Scan for the cell matching the given text and deliver its (X, Y) coordinate at center. 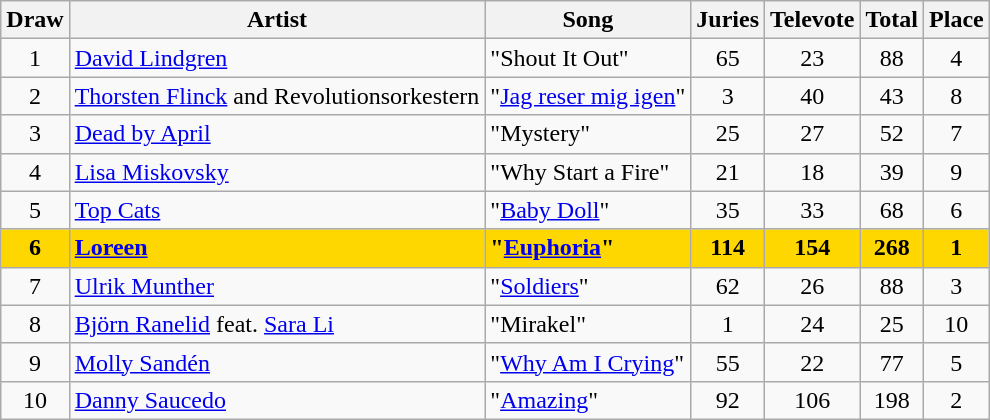
Song (588, 20)
40 (812, 96)
22 (812, 362)
"Jag reser mig igen" (588, 96)
68 (892, 210)
Ulrik Munther (277, 286)
114 (728, 248)
106 (812, 400)
"Euphoria" (588, 248)
268 (892, 248)
Juries (728, 20)
33 (812, 210)
26 (812, 286)
David Lindgren (277, 58)
24 (812, 324)
"Soldiers" (588, 286)
92 (728, 400)
198 (892, 400)
"Baby Doll" (588, 210)
"Amazing" (588, 400)
"Mirakel" (588, 324)
Artist (277, 20)
Draw (35, 20)
27 (812, 134)
62 (728, 286)
Total (892, 20)
55 (728, 362)
39 (892, 172)
"Why Start a Fire" (588, 172)
Dead by April (277, 134)
Lisa Miskovsky (277, 172)
52 (892, 134)
65 (728, 58)
43 (892, 96)
154 (812, 248)
Molly Sandén (277, 362)
Place (957, 20)
35 (728, 210)
21 (728, 172)
"Shout It Out" (588, 58)
Björn Ranelid feat. Sara Li (277, 324)
"Mystery" (588, 134)
Thorsten Flinck and Revolutionsorkestern (277, 96)
23 (812, 58)
Televote (812, 20)
18 (812, 172)
"Why Am I Crying" (588, 362)
Loreen (277, 248)
77 (892, 362)
Top Cats (277, 210)
Danny Saucedo (277, 400)
